Output the [X, Y] coordinate of the center of the cell containing the given text.  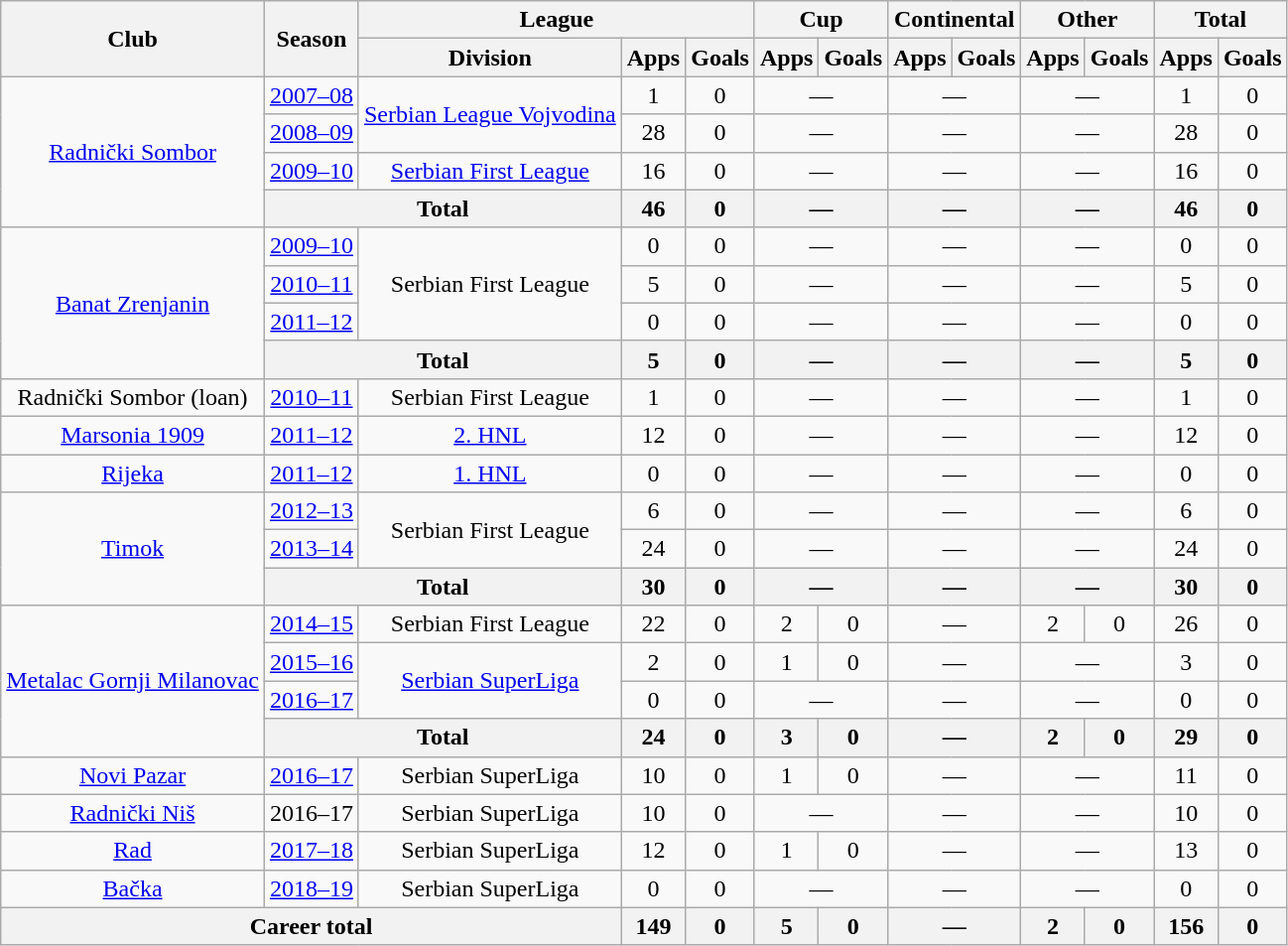
149 [653, 926]
2014–15 [312, 624]
Season [312, 39]
Division [490, 58]
2. HNL [490, 435]
Banat Zrenjanin [133, 303]
Radnički Sombor (loan) [133, 397]
Serbian League Vojvodina [490, 114]
Rad [133, 851]
Bačka [133, 888]
156 [1186, 926]
Novi Pazar [133, 775]
Timok [133, 549]
Radnički Niš [133, 813]
Rijeka [133, 473]
Radnički Sombor [133, 152]
2015–16 [312, 662]
Career total [312, 926]
League [556, 20]
Metalac Gornji Milanovac [133, 681]
29 [1186, 738]
13 [1186, 851]
2007–08 [312, 95]
1. HNL [490, 473]
2013–14 [312, 549]
Club [133, 39]
Other [1088, 20]
22 [653, 624]
26 [1186, 624]
2017–18 [312, 851]
11 [1186, 775]
Continental [955, 20]
Cup [821, 20]
2012–13 [312, 511]
Marsonia 1909 [133, 435]
2008–09 [312, 133]
2018–19 [312, 888]
